Return [X, Y] of the center of cell containing provided text 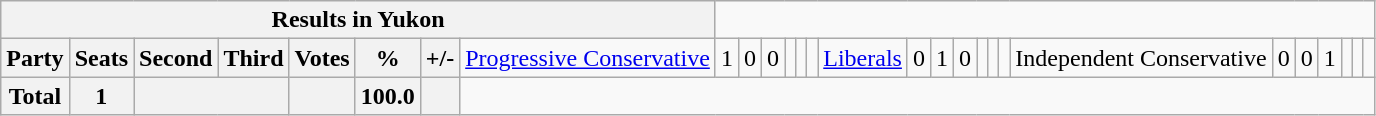
100.0 [388, 96]
Progressive Conservative [588, 58]
Results in Yukon [358, 20]
+/- [440, 58]
Third [254, 58]
Independent Conservative [1141, 58]
Party [35, 58]
Votes [322, 58]
Total [35, 96]
Liberals [863, 58]
Second [176, 58]
% [388, 58]
Seats [101, 58]
